Determine the [X, Y] coordinate at the center of the cell enclosing the given text.  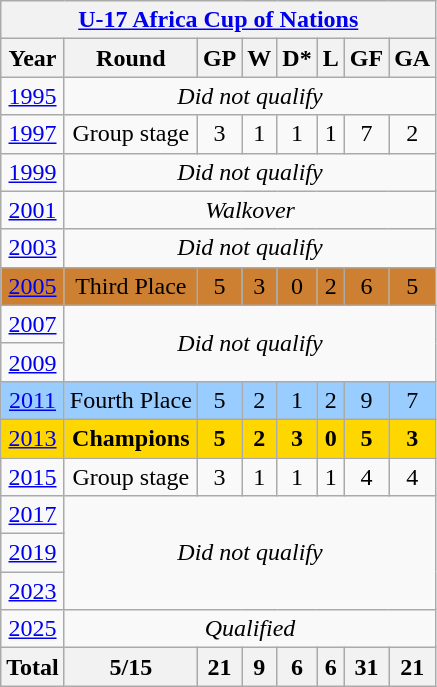
GP [219, 58]
2009 [33, 362]
5/15 [130, 667]
2025 [33, 629]
2017 [33, 515]
2015 [33, 477]
Walkover [250, 210]
1995 [33, 96]
L [330, 58]
2011 [33, 400]
W [260, 58]
1997 [33, 134]
2007 [33, 324]
Third Place [130, 286]
2003 [33, 248]
2019 [33, 553]
1999 [33, 172]
Champions [130, 438]
2013 [33, 438]
Round [130, 58]
Qualified [250, 629]
2023 [33, 591]
31 [366, 667]
2001 [33, 210]
Year [33, 58]
GF [366, 58]
Fourth Place [130, 400]
U-17 Africa Cup of Nations [218, 20]
GA [412, 58]
D* [297, 58]
2005 [33, 286]
Total [33, 667]
